Return [x, y] of the center of cell containing provided text 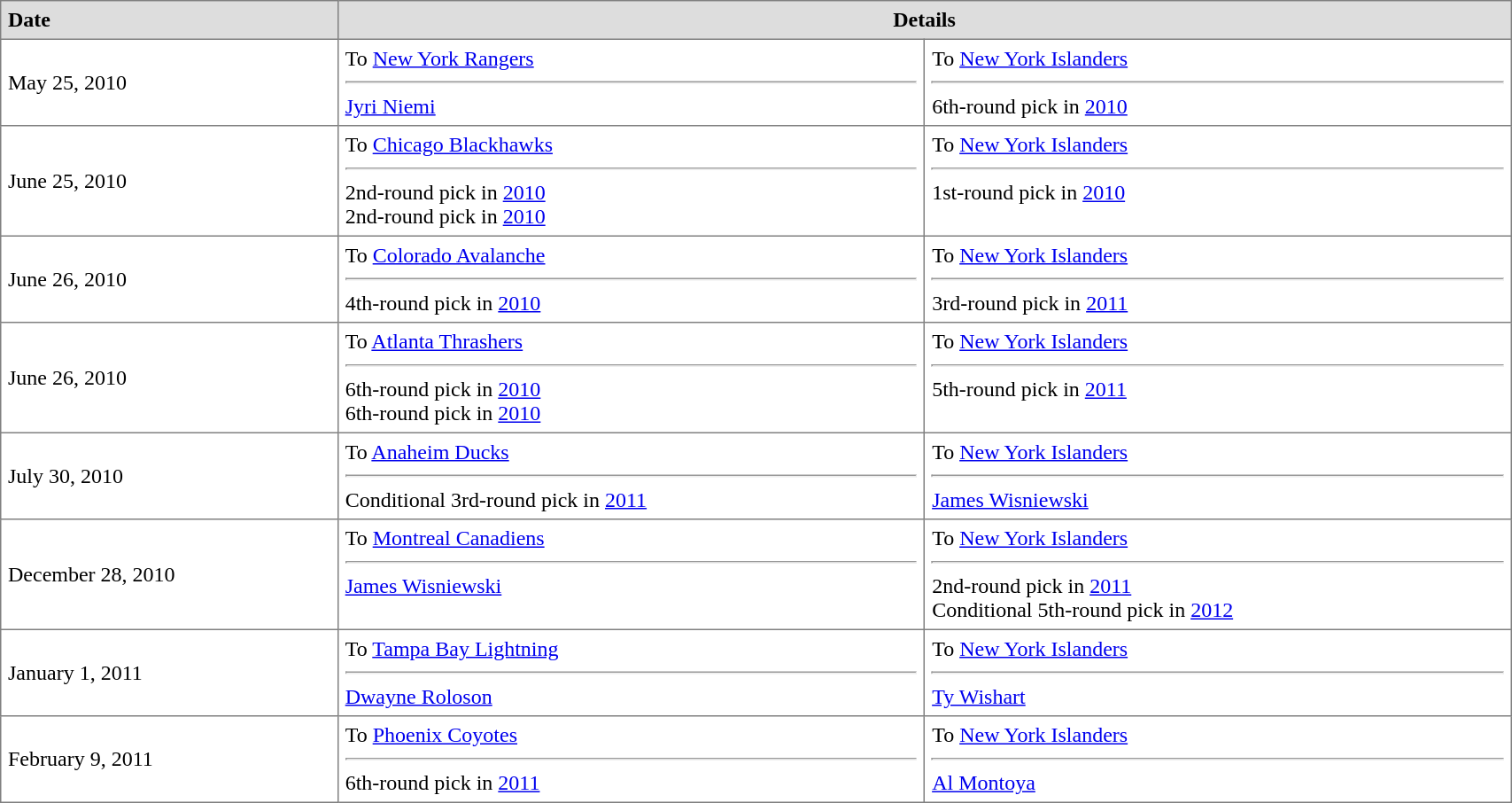
To Tampa Bay Lightning Dwayne Roloson [631, 673]
To Colorado Avalanche 4th-round pick in 2010 [631, 279]
To New York Islanders 5th-round pick in 2011 [1218, 378]
To New York Rangers Jyri Niemi [631, 82]
To Atlanta Thrashers 6th-round pick in 20106th-round pick in 2010 [631, 378]
July 30, 2010 [170, 476]
June 25, 2010 [170, 181]
December 28, 2010 [170, 574]
Date [170, 20]
May 25, 2010 [170, 82]
To New York Islanders 6th-round pick in 2010 [1218, 82]
To New York Islanders 1st-round pick in 2010 [1218, 181]
To Chicago Blackhawks 2nd-round pick in 20102nd-round pick in 2010 [631, 181]
To New York Islanders Ty Wishart [1218, 673]
To Montreal Canadiens James Wisniewski [631, 574]
To New York Islanders Al Montoya [1218, 760]
To Anaheim Ducks Conditional 3rd-round pick in 2011 [631, 476]
Details [924, 20]
To New York Islanders 2nd-round pick in 2011Conditional 5th-round pick in 2012 [1218, 574]
To New York Islanders James Wisniewski [1218, 476]
To New York Islanders 3rd-round pick in 2011 [1218, 279]
February 9, 2011 [170, 760]
To Phoenix Coyotes 6th-round pick in 2011 [631, 760]
January 1, 2011 [170, 673]
